Determine the [X, Y] coordinate at the center of the cell enclosing the given text.  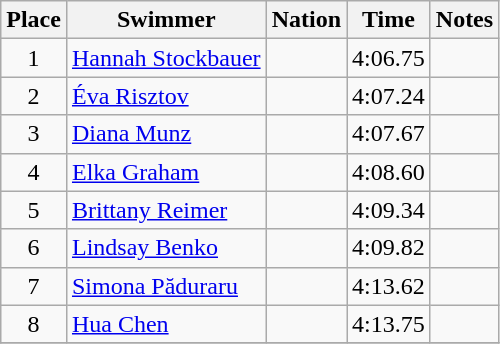
4 [34, 172]
Hannah Stockbauer [166, 58]
3 [34, 134]
2 [34, 96]
Simona Păduraru [166, 286]
Brittany Reimer [166, 210]
Diana Munz [166, 134]
6 [34, 248]
Time [389, 20]
4:13.62 [389, 286]
4:13.75 [389, 324]
Hua Chen [166, 324]
4:09.82 [389, 248]
5 [34, 210]
1 [34, 58]
8 [34, 324]
Notes [464, 20]
4:08.60 [389, 172]
Place [34, 20]
4:07.67 [389, 134]
4:09.34 [389, 210]
4:07.24 [389, 96]
Nation [306, 20]
Elka Graham [166, 172]
7 [34, 286]
Lindsay Benko [166, 248]
Éva Risztov [166, 96]
Swimmer [166, 20]
4:06.75 [389, 58]
